Output the (X, Y) coordinate of the center of the cell containing the given text.  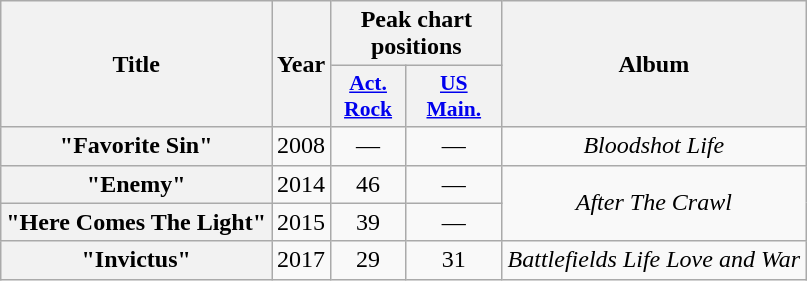
29 (368, 260)
2008 (302, 146)
Album (654, 64)
Title (136, 64)
46 (368, 184)
2015 (302, 222)
2017 (302, 260)
Bloodshot Life (654, 146)
After The Crawl (654, 203)
"Favorite Sin" (136, 146)
2014 (302, 184)
US Main. (454, 96)
"Invictus" (136, 260)
"Enemy" (136, 184)
39 (368, 222)
Peak chart positions (416, 34)
31 (454, 260)
"Here Comes The Light" (136, 222)
Act. Rock (368, 96)
Year (302, 64)
Battlefields Life Love and War (654, 260)
